For the text-containing cell, return its midpoint in [X, Y] coordinate format. 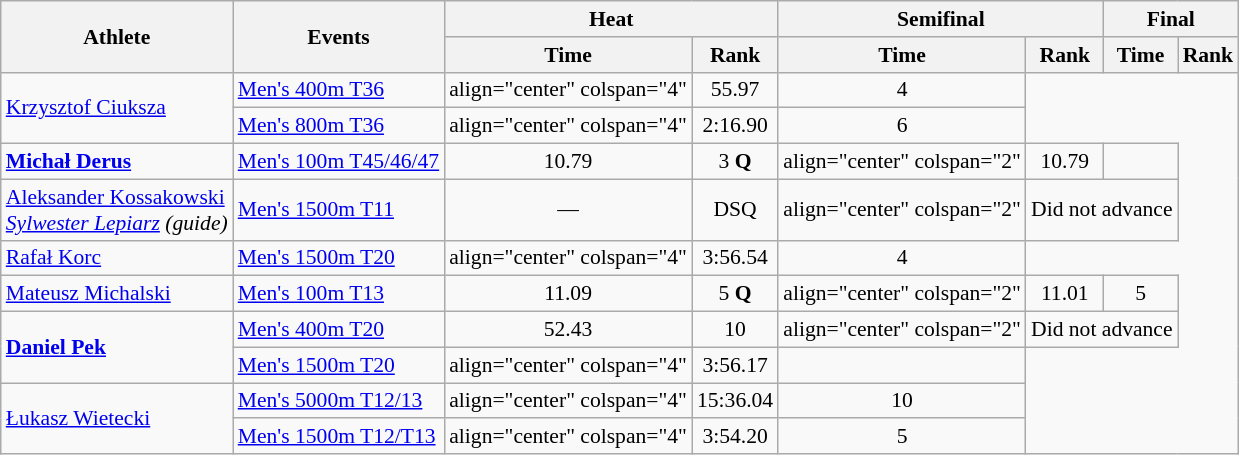
3:56.54 [735, 258]
Michał Derus [117, 162]
Men's 1500m T12/T13 [339, 437]
Athlete [117, 36]
3:56.17 [735, 365]
Semifinal [940, 19]
Aleksander KossakowskiSylwester Lepiarz (guide) [117, 210]
11.01 [1065, 294]
Men's 1500m T11 [339, 210]
Men's 800m T36 [339, 126]
5 Q [735, 294]
3 Q [735, 162]
Daniel Pek [117, 348]
Łukasz Wietecki [117, 418]
Men's 400m T36 [339, 90]
Men's 400m T20 [339, 330]
15:36.04 [735, 401]
52.43 [568, 330]
3:54.20 [735, 437]
Heat [611, 19]
11.09 [568, 294]
55.97 [735, 90]
Mateusz Michalski [117, 294]
2:16.90 [735, 126]
Krzysztof Ciuksza [117, 108]
Men's 100m T13 [339, 294]
6 [902, 126]
Men's 5000m T12/13 [339, 401]
DSQ [735, 210]
Events [339, 36]
Final [1172, 19]
Rafał Korc [117, 258]
Men's 100m T45/46/47 [339, 162]
— [568, 210]
